Identify which cell holds the provided text, then report its [x, y] central coordinate. 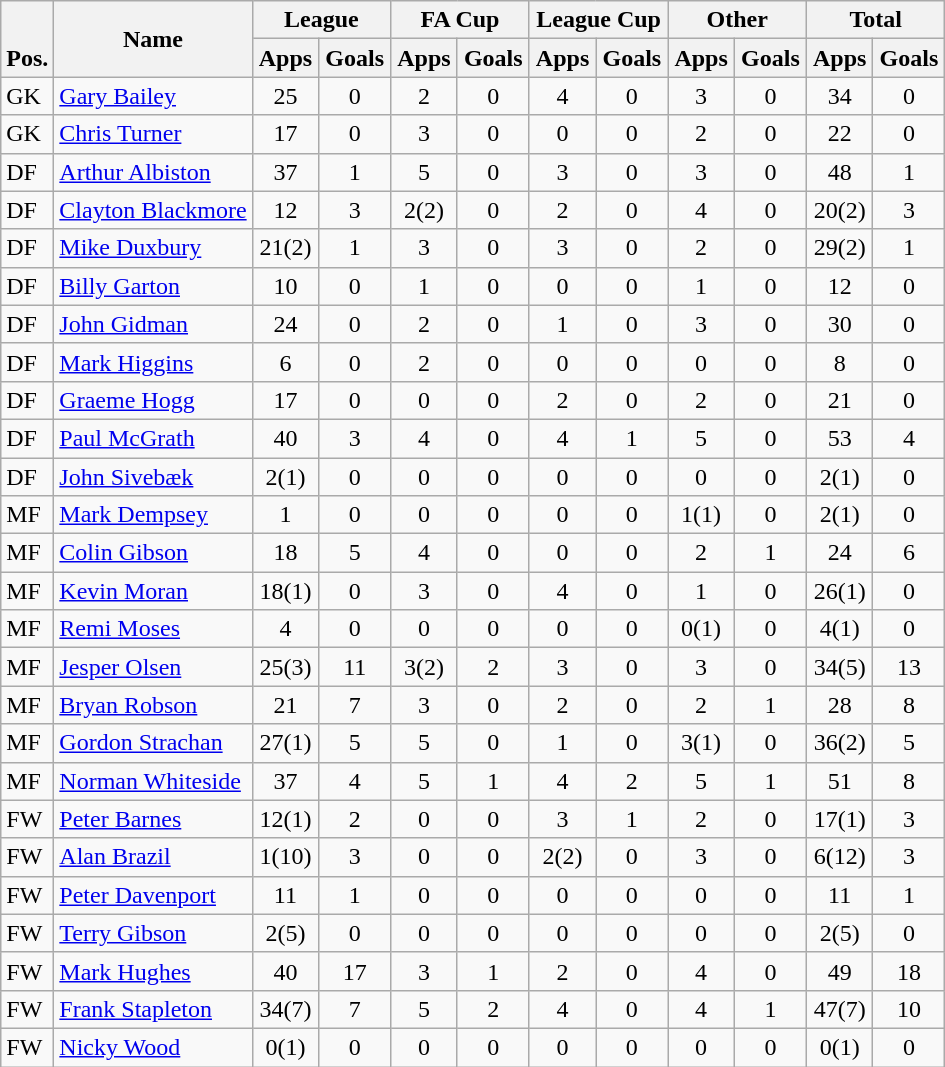
Terry Gibson [153, 933]
Gary Bailey [153, 96]
John Gidman [153, 324]
Graeme Hogg [153, 400]
Paul McGrath [153, 438]
Total [876, 20]
Mark Hughes [153, 971]
Kevin Moran [153, 591]
Colin Gibson [153, 553]
Nicky Wood [153, 1047]
3(2) [424, 667]
3(1) [702, 743]
Mark Dempsey [153, 515]
Peter Davenport [153, 895]
Norman Whiteside [153, 781]
League Cup [598, 20]
Billy Garton [153, 286]
20(2) [840, 210]
12(1) [286, 819]
22 [840, 134]
34(5) [840, 667]
4(1) [840, 629]
17(1) [840, 819]
Pos. [28, 39]
Name [153, 39]
48 [840, 172]
Mark Higgins [153, 362]
25(3) [286, 667]
Jesper Olsen [153, 667]
18(1) [286, 591]
Alan Brazil [153, 857]
34(7) [286, 1009]
Frank Stapleton [153, 1009]
Peter Barnes [153, 819]
47(7) [840, 1009]
36(2) [840, 743]
Remi Moses [153, 629]
49 [840, 971]
Arthur Albiston [153, 172]
Chris Turner [153, 134]
21(2) [286, 248]
26(1) [840, 591]
28 [840, 705]
30 [840, 324]
13 [909, 667]
Bryan Robson [153, 705]
34 [840, 96]
Other [738, 20]
53 [840, 438]
John Sivebæk [153, 477]
Gordon Strachan [153, 743]
27(1) [286, 743]
1(1) [702, 515]
League [322, 20]
1(10) [286, 857]
Clayton Blackmore [153, 210]
25 [286, 96]
FA Cup [460, 20]
Mike Duxbury [153, 248]
6(12) [840, 857]
51 [840, 781]
29(2) [840, 248]
